Return (x, y) of the center of cell containing provided text 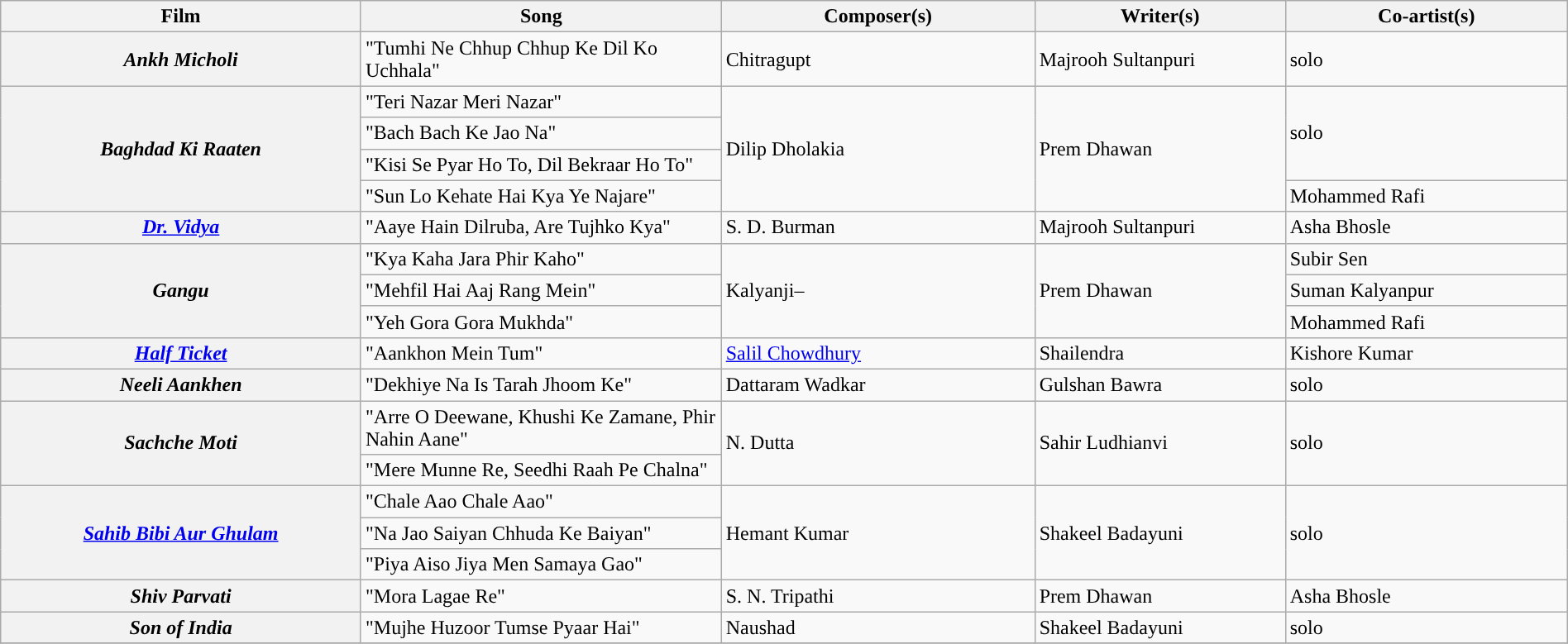
Dattaram Wadkar (878, 384)
"Mehfil Hai Aaj Rang Mein" (541, 290)
Composer(s) (878, 17)
Son of India (181, 627)
Kalyanji– (878, 290)
Sahir Ludhianvi (1159, 443)
Kishore Kumar (1426, 353)
Gulshan Bawra (1159, 384)
Hemant Kumar (878, 533)
Dr. Vidya (181, 227)
Co-artist(s) (1426, 17)
S. D. Burman (878, 227)
"Kisi Se Pyar Ho To, Dil Bekraar Ho To" (541, 165)
"Aankhon Mein Tum" (541, 353)
Shiv Parvati (181, 596)
Suman Kalyanpur (1426, 290)
Subir Sen (1426, 259)
Baghdad Ki Raaten (181, 149)
Song (541, 17)
Sachche Moti (181, 443)
Dilip Dholakia (878, 149)
N. Dutta (878, 443)
Ankh Micholi (181, 60)
Naushad (878, 627)
"Chale Aao Chale Aao" (541, 502)
"Tumhi Ne Chhup Chhup Ke Dil Ko Uchhala" (541, 60)
Chitragupt (878, 60)
S. N. Tripathi (878, 596)
Half Ticket (181, 353)
"Dekhiye Na Is Tarah Jhoom Ke" (541, 384)
"Yeh Gora Gora Mukhda" (541, 322)
Neeli Aankhen (181, 384)
"Mujhe Huzoor Tumse Pyaar Hai" (541, 627)
"Kya Kaha Jara Phir Kaho" (541, 259)
"Bach Bach Ke Jao Na" (541, 133)
Sahib Bibi Aur Ghulam (181, 533)
Shailendra (1159, 353)
"Teri Nazar Meri Nazar" (541, 102)
"Arre O Deewane, Khushi Ke Zamane, Phir Nahin Aane" (541, 427)
"Sun Lo Kehate Hai Kya Ye Najare" (541, 196)
Film (181, 17)
Writer(s) (1159, 17)
"Aaye Hain Dilruba, Are Tujhko Kya" (541, 227)
"Na Jao Saiyan Chhuda Ke Baiyan" (541, 533)
Salil Chowdhury (878, 353)
"Mora Lagae Re" (541, 596)
"Piya Aiso Jiya Men Samaya Gao" (541, 565)
"Mere Munne Re, Seedhi Raah Pe Chalna" (541, 470)
Gangu (181, 290)
